Return the (X, Y) coordinate for the center point of the cell that contains the specified text.  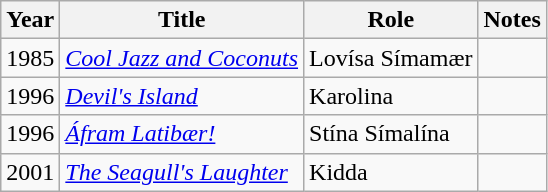
Title (182, 20)
2001 (30, 172)
Cool Jazz and Coconuts (182, 58)
Devil's Island (182, 96)
Stína Símalína (391, 134)
Kidda (391, 172)
Karolina (391, 96)
Year (30, 20)
Lovísa Símamær (391, 58)
The Seagull's Laughter (182, 172)
1985 (30, 58)
Role (391, 20)
Notes (512, 20)
Áfram Latibær! (182, 134)
